Capture the cell that displays the provided text and extract its (X, Y) central coordinate. 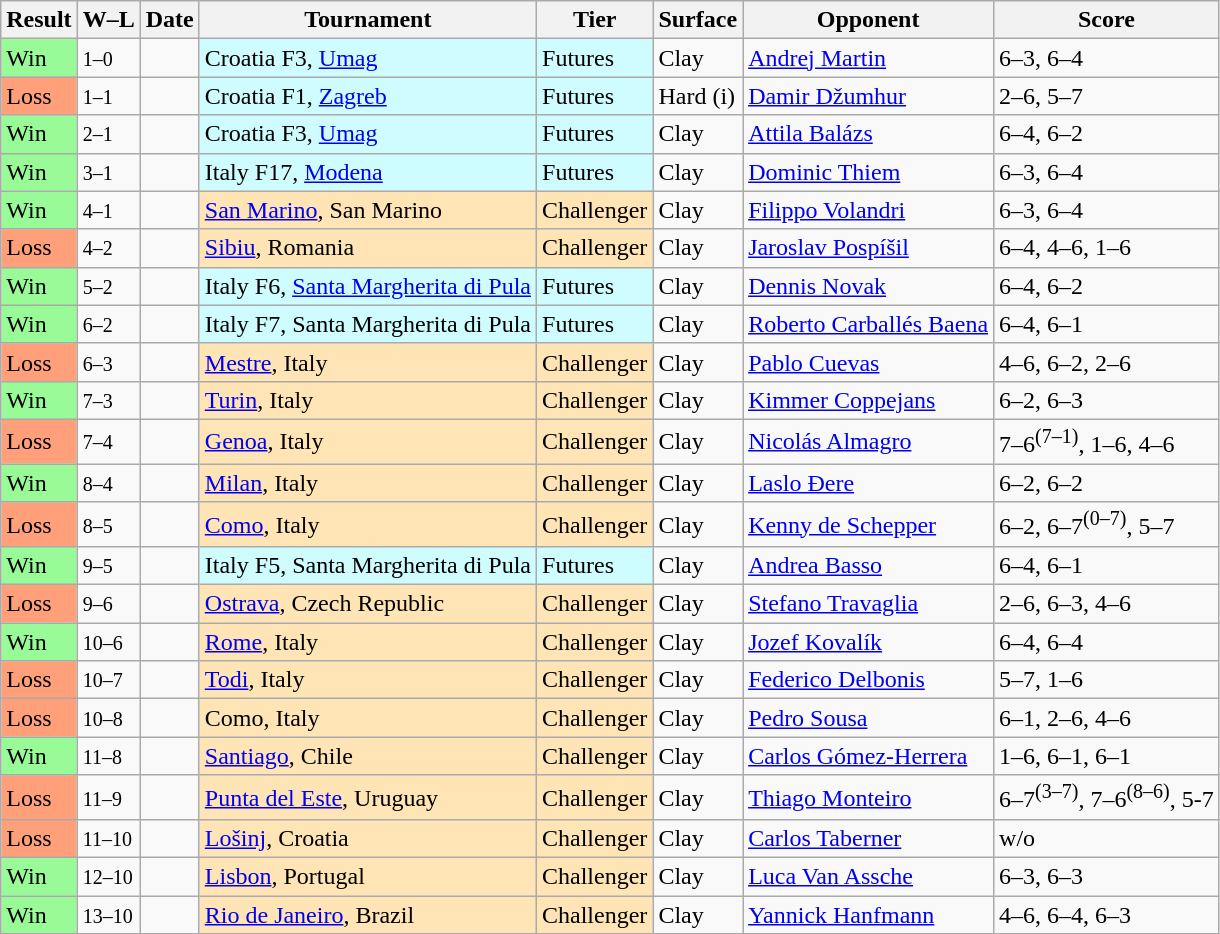
2–1 (108, 134)
6–2, 6–3 (1107, 400)
Opponent (868, 20)
Score (1107, 20)
Laslo Đere (868, 483)
Croatia F1, Zagreb (368, 96)
6–3 (108, 362)
9–5 (108, 566)
Carlos Taberner (868, 839)
3–1 (108, 172)
Lošinj, Croatia (368, 839)
Italy F7, Santa Margherita di Pula (368, 324)
Kenny de Schepper (868, 524)
Turin, Italy (368, 400)
Pedro Sousa (868, 718)
Carlos Gómez-Herrera (868, 756)
1–0 (108, 58)
Genoa, Italy (368, 442)
Italy F17, Modena (368, 172)
2–6, 6–3, 4–6 (1107, 604)
Damir Džumhur (868, 96)
6–4, 6–4 (1107, 642)
Pablo Cuevas (868, 362)
Dominic Thiem (868, 172)
Tournament (368, 20)
8–5 (108, 524)
8–4 (108, 483)
7–4 (108, 442)
13–10 (108, 915)
1–1 (108, 96)
Milan, Italy (368, 483)
6–7(3–7), 7–6(8–6), 5-7 (1107, 798)
4–2 (108, 248)
10–8 (108, 718)
Kimmer Coppejans (868, 400)
1–6, 6–1, 6–1 (1107, 756)
Hard (i) (698, 96)
Mestre, Italy (368, 362)
6–2 (108, 324)
Ostrava, Czech Republic (368, 604)
Rio de Janeiro, Brazil (368, 915)
Federico Delbonis (868, 680)
Andrej Martin (868, 58)
Todi, Italy (368, 680)
W–L (108, 20)
Dennis Novak (868, 286)
6–2, 6–7(0–7), 5–7 (1107, 524)
Attila Balázs (868, 134)
6–3, 6–3 (1107, 877)
11–10 (108, 839)
2–6, 5–7 (1107, 96)
10–6 (108, 642)
7–3 (108, 400)
9–6 (108, 604)
Punta del Este, Uruguay (368, 798)
San Marino, San Marino (368, 210)
11–9 (108, 798)
Italy F5, Santa Margherita di Pula (368, 566)
Result (39, 20)
Roberto Carballés Baena (868, 324)
Tier (595, 20)
Jozef Kovalík (868, 642)
4–6, 6–2, 2–6 (1107, 362)
5–7, 1–6 (1107, 680)
Surface (698, 20)
Jaroslav Pospíšil (868, 248)
6–1, 2–6, 4–6 (1107, 718)
Date (170, 20)
7–6(7–1), 1–6, 4–6 (1107, 442)
11–8 (108, 756)
Rome, Italy (368, 642)
12–10 (108, 877)
Italy F6, Santa Margherita di Pula (368, 286)
w/o (1107, 839)
Luca Van Assche (868, 877)
5–2 (108, 286)
6–2, 6–2 (1107, 483)
Nicolás Almagro (868, 442)
Stefano Travaglia (868, 604)
Lisbon, Portugal (368, 877)
Andrea Basso (868, 566)
4–1 (108, 210)
6–4, 4–6, 1–6 (1107, 248)
Yannick Hanfmann (868, 915)
4–6, 6–4, 6–3 (1107, 915)
Santiago, Chile (368, 756)
Thiago Monteiro (868, 798)
10–7 (108, 680)
Sibiu, Romania (368, 248)
Filippo Volandri (868, 210)
